Pinpoint the cell where the given text exists, returning its [X, Y] midpoint coordinate. 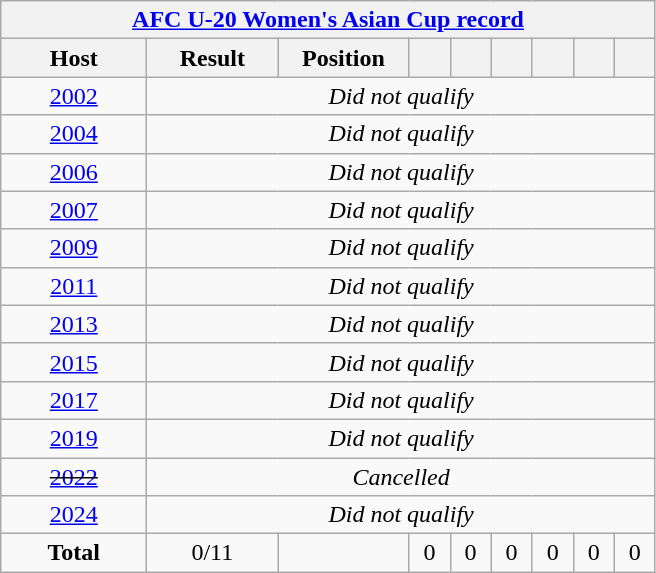
AFC U-20 Women's Asian Cup record [328, 20]
2017 [74, 400]
2004 [74, 134]
Result [212, 58]
Position [344, 58]
2011 [74, 286]
0/11 [212, 553]
2007 [74, 210]
2006 [74, 172]
2022 [74, 477]
2013 [74, 324]
2015 [74, 362]
Cancelled [401, 477]
2009 [74, 248]
2002 [74, 96]
2019 [74, 438]
Host [74, 58]
2024 [74, 515]
Total [74, 553]
